Provide the (x, y) coordinate of the cell's center where the given text is located.  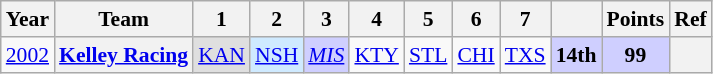
Team (124, 19)
Points (636, 19)
Kelley Racing (124, 55)
2002 (28, 55)
STL (428, 55)
99 (636, 55)
5 (428, 19)
1 (222, 19)
KTY (376, 55)
CHI (476, 55)
KAN (222, 55)
NSH (276, 55)
6 (476, 19)
4 (376, 19)
TXS (526, 55)
7 (526, 19)
14th (576, 55)
Year (28, 19)
2 (276, 19)
MIS (326, 55)
Ref (690, 19)
3 (326, 19)
